Detect which cell encompasses the target text, then output its [X, Y] center coordinate. 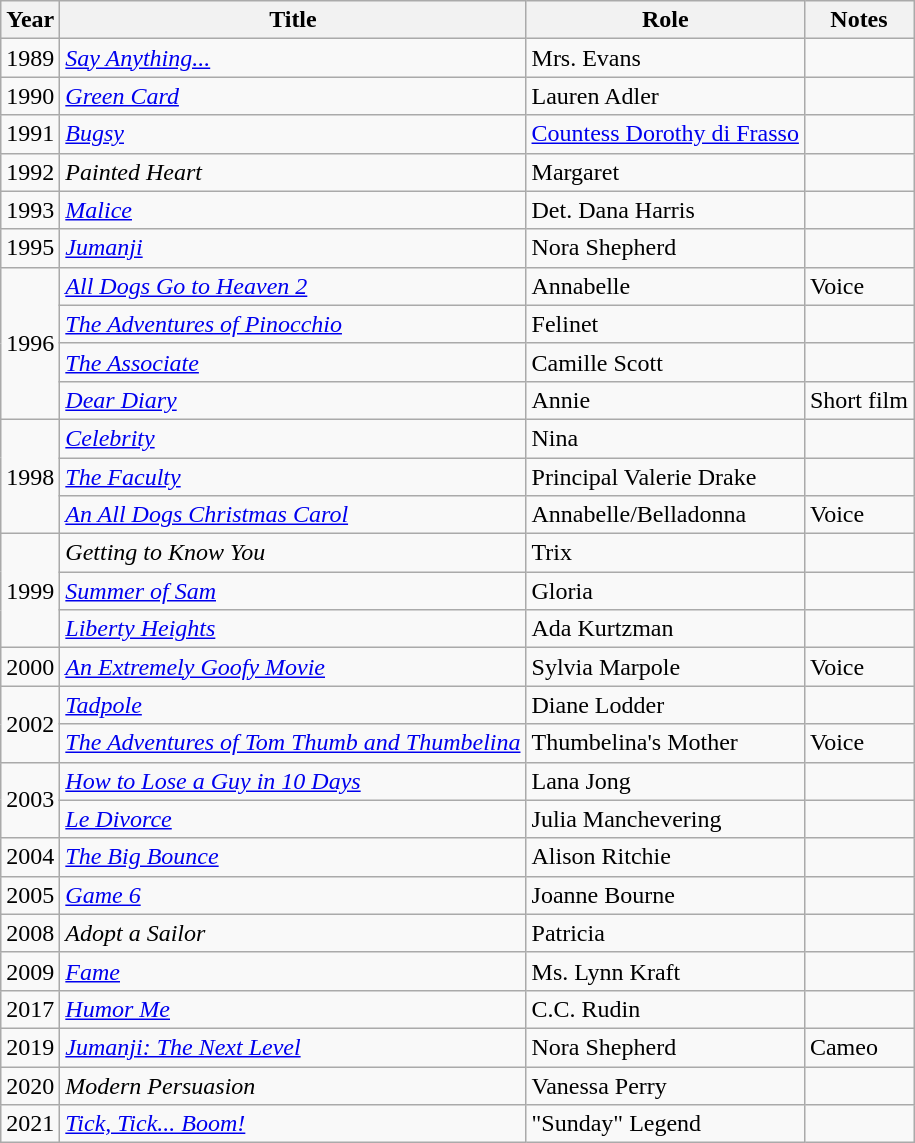
Principal Valerie Drake [665, 477]
Malice [293, 210]
Annabelle [665, 286]
Painted Heart [293, 172]
The Associate [293, 362]
2004 [30, 857]
Liberty Heights [293, 629]
Joanne Bourne [665, 895]
Sylvia Marpole [665, 667]
Patricia [665, 933]
Mrs. Evans [665, 58]
Modern Persuasion [293, 1085]
All Dogs Go to Heaven 2 [293, 286]
Celebrity [293, 438]
Notes [858, 20]
Title [293, 20]
Role [665, 20]
Adopt a Sailor [293, 933]
Tadpole [293, 705]
Getting to Know You [293, 553]
Annie [665, 400]
1990 [30, 96]
How to Lose a Guy in 10 Days [293, 781]
Julia Manchevering [665, 819]
Camille Scott [665, 362]
Cameo [858, 1047]
2008 [30, 933]
2017 [30, 1009]
1999 [30, 591]
Margaret [665, 172]
Countess Dorothy di Frasso [665, 134]
Game 6 [293, 895]
Trix [665, 553]
1991 [30, 134]
2020 [30, 1085]
Ada Kurtzman [665, 629]
Diane Lodder [665, 705]
An Extremely Goofy Movie [293, 667]
An All Dogs Christmas Carol [293, 515]
Vanessa Perry [665, 1085]
Jumanji [293, 248]
1996 [30, 343]
"Sunday" Legend [665, 1124]
2002 [30, 724]
Green Card [293, 96]
Year [30, 20]
2009 [30, 971]
Bugsy [293, 134]
1992 [30, 172]
The Faculty [293, 477]
Gloria [665, 591]
Summer of Sam [293, 591]
Det. Dana Harris [665, 210]
Nina [665, 438]
Le Divorce [293, 819]
Jumanji: The Next Level [293, 1047]
Lana Jong [665, 781]
Say Anything... [293, 58]
2005 [30, 895]
2019 [30, 1047]
Fame [293, 971]
Alison Ritchie [665, 857]
1989 [30, 58]
The Adventures of Pinocchio [293, 324]
1995 [30, 248]
1993 [30, 210]
Lauren Adler [665, 96]
Short film [858, 400]
Felinet [665, 324]
2021 [30, 1124]
The Adventures of Tom Thumb and Thumbelina [293, 743]
Humor Me [293, 1009]
2003 [30, 800]
Ms. Lynn Kraft [665, 971]
1998 [30, 476]
Tick, Tick... Boom! [293, 1124]
Dear Diary [293, 400]
C.C. Rudin [665, 1009]
2000 [30, 667]
Annabelle/Belladonna [665, 515]
Thumbelina's Mother [665, 743]
The Big Bounce [293, 857]
